Identify which cell holds the provided text, then report its (X, Y) central coordinate. 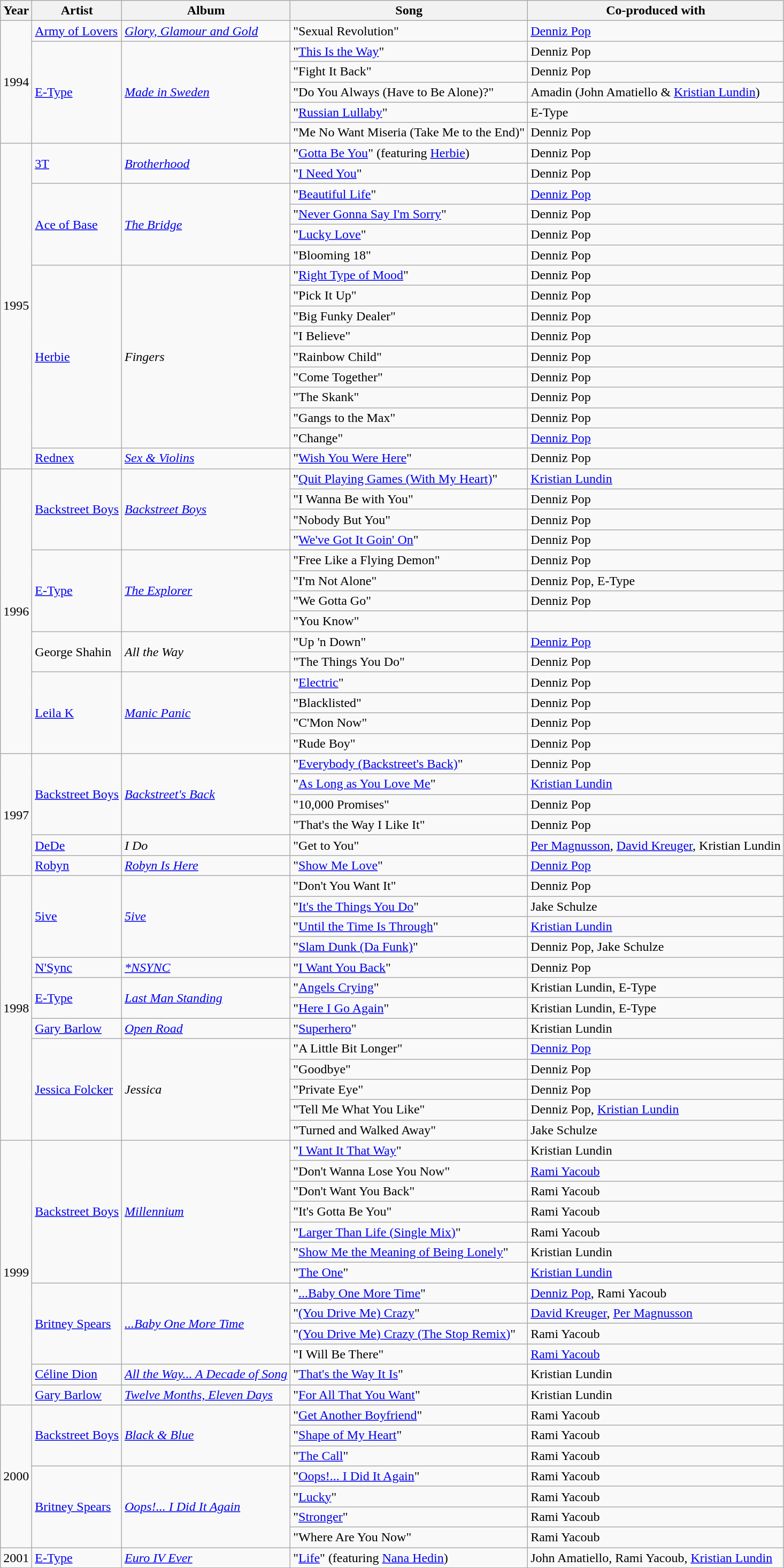
Amadin (John Amatiello & Kristian Lundin) (656, 92)
"Larger Than Life (Single Mix)" (409, 1232)
"Come Together" (409, 377)
"I'm Not Alone" (409, 580)
1996 (16, 611)
Robyn Is Here (206, 865)
Millennium (206, 1211)
"Electric" (409, 682)
"We Gotta Go" (409, 601)
"10,000 Promises" (409, 804)
DeDe (77, 845)
"This Is the Way" (409, 51)
"For All That You Want" (409, 1395)
Manic Panic (206, 713)
"Everybody (Backstreet's Back)" (409, 764)
"Right Type of Mood" (409, 275)
"That's the Way It Is" (409, 1374)
Euro IV Ever (206, 1558)
"Me No Want Miseria (Take Me to the End)" (409, 133)
Album (206, 11)
"Life" (featuring Nana Hedin) (409, 1558)
Backstreet's Back (206, 794)
Denniz Pop, Kristian Lundin (656, 1110)
Open Road (206, 1028)
"Show Me Love" (409, 865)
Rednex (77, 458)
"Rainbow Child" (409, 357)
All the Way... A Decade of Song (206, 1374)
"Superhero" (409, 1028)
2001 (16, 1558)
"...Baby One More Time" (409, 1293)
"It's Gotta Be You" (409, 1211)
"You Know" (409, 621)
1999 (16, 1273)
"Blacklisted" (409, 703)
"Russian Lullaby" (409, 112)
Denniz Pop, Rami Yacoub (656, 1293)
"Slam Dunk (Da Funk)" (409, 947)
"As Long as You Love Me" (409, 784)
Denniz Pop, Jake Schulze (656, 947)
"Don't Wanna Lose You Now" (409, 1171)
All the Way (206, 652)
"Blooming 18" (409, 255)
Song (409, 11)
"The Things You Do" (409, 662)
Herbie (77, 357)
"Big Funky Dealer" (409, 316)
"Get Another Boyfriend" (409, 1415)
"Fight It Back" (409, 72)
Fingers (206, 357)
"The Skank" (409, 397)
"The Call" (409, 1456)
Céline Dion (77, 1374)
N'Sync (77, 967)
"Tell Me What You Like" (409, 1110)
Made in Sweden (206, 92)
"Lucky" (409, 1496)
"Shape of My Heart" (409, 1435)
"Here I Go Again" (409, 1008)
1998 (16, 1008)
Leila K (77, 713)
"Never Gonna Say I'm Sorry" (409, 214)
"Angels Crying" (409, 988)
John Amatiello, Rami Yacoub, Kristian Lundin (656, 1558)
"Pick It Up" (409, 296)
"That's the Way I Like It" (409, 825)
Army of Lovers (77, 31)
"Sexual Revolution" (409, 31)
"Don't You Want It" (409, 886)
Artist (77, 11)
"I Want You Back" (409, 967)
"Turned and Walked Away" (409, 1130)
The Bridge (206, 224)
"C'Mon Now" (409, 723)
"I Want It That Way" (409, 1150)
Twelve Months, Eleven Days (206, 1395)
1997 (16, 814)
2000 (16, 1476)
"Quit Playing Games (With My Heart)" (409, 479)
"It's the Things You Do" (409, 906)
Last Man Standing (206, 998)
"Gotta Be You" (featuring Herbie) (409, 153)
"A Little Bit Longer" (409, 1049)
Per Magnusson, David Kreuger, Kristian Lundin (656, 845)
"The One" (409, 1273)
David Kreuger, Per Magnusson (656, 1313)
"I Need You" (409, 173)
1994 (16, 82)
"Until the Time Is Through" (409, 927)
"I Wanna Be with You" (409, 499)
"Show Me the Meaning of Being Lonely" (409, 1252)
...Baby One More Time (206, 1324)
I Do (206, 845)
"We've Got It Goin' On" (409, 540)
"Stronger" (409, 1517)
Sex & Violins (206, 458)
Oops!... I Did It Again (206, 1506)
"Rude Boy" (409, 743)
"(You Drive Me) Crazy (The Stop Remix)" (409, 1334)
Jessica Folcker (77, 1089)
Robyn (77, 865)
"Gangs to the Max" (409, 418)
"Goodbye" (409, 1069)
"I Believe" (409, 336)
"Private Eye" (409, 1089)
1995 (16, 306)
Black & Blue (206, 1435)
"Oops!... I Did It Again" (409, 1476)
3T (77, 163)
"Up 'n Down" (409, 642)
"Lucky Love" (409, 234)
George Shahin (77, 652)
Brotherhood (206, 163)
Ace of Base (77, 224)
"Nobody But You" (409, 519)
"Free Like a Flying Demon" (409, 560)
Glory, Glamour and Gold (206, 31)
"Change" (409, 438)
Co-produced with (656, 11)
"Wish You Were Here" (409, 458)
"I Will Be There" (409, 1354)
The Explorer (206, 590)
"Do You Always (Have to Be Alone)?" (409, 92)
Denniz Pop, E-Type (656, 580)
"(You Drive Me) Crazy" (409, 1313)
"Where Are You Now" (409, 1537)
Jessica (206, 1089)
*NSYNC (206, 967)
Year (16, 11)
"Don't Want You Back" (409, 1191)
"Get to You" (409, 845)
"Beautiful Life" (409, 194)
